Determine the [X, Y] coordinate at the center of the cell enclosing the given text.  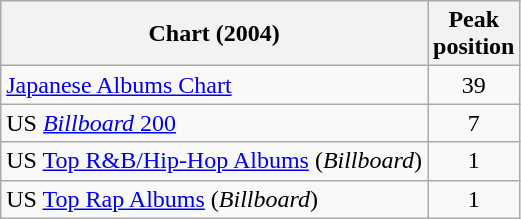
US Top Rap Albums (Billboard) [214, 199]
Chart (2004) [214, 34]
US Billboard 200 [214, 123]
US Top R&B/Hip-Hop Albums (Billboard) [214, 161]
Japanese Albums Chart [214, 85]
39 [474, 85]
Peakposition [474, 34]
7 [474, 123]
